Detect which cell encompasses the target text, then output its (x, y) center coordinate. 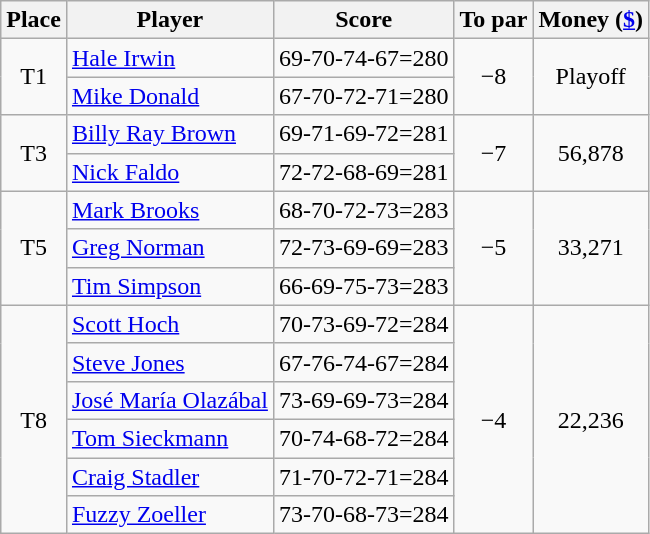
−4 (494, 419)
T1 (34, 77)
Greg Norman (170, 248)
−7 (494, 153)
Billy Ray Brown (170, 134)
72-73-69-69=283 (364, 248)
22,236 (591, 419)
Scott Hoch (170, 324)
67-76-74-67=284 (364, 362)
Place (34, 20)
Playoff (591, 77)
71-70-72-71=284 (364, 477)
Nick Faldo (170, 172)
−8 (494, 77)
70-73-69-72=284 (364, 324)
33,271 (591, 248)
Score (364, 20)
68-70-72-73=283 (364, 210)
T3 (34, 153)
70-74-68-72=284 (364, 438)
69-71-69-72=281 (364, 134)
Player (170, 20)
Tim Simpson (170, 286)
T5 (34, 248)
69-70-74-67=280 (364, 58)
T8 (34, 419)
72-72-68-69=281 (364, 172)
José María Olazábal (170, 400)
Steve Jones (170, 362)
Money ($) (591, 20)
Mark Brooks (170, 210)
Craig Stadler (170, 477)
Tom Sieckmann (170, 438)
66-69-75-73=283 (364, 286)
To par (494, 20)
73-70-68-73=284 (364, 515)
56,878 (591, 153)
Fuzzy Zoeller (170, 515)
Mike Donald (170, 96)
Hale Irwin (170, 58)
−5 (494, 248)
73-69-69-73=284 (364, 400)
67-70-72-71=280 (364, 96)
